Pinpoint the cell where the given text exists, returning its [X, Y] midpoint coordinate. 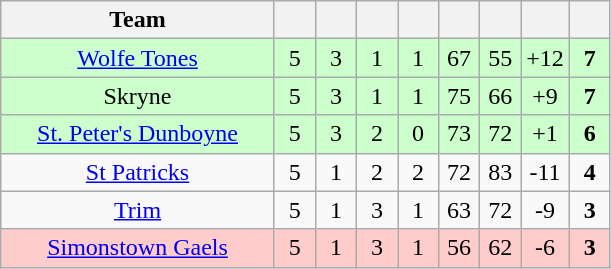
St. Peter's Dunboyne [138, 134]
66 [500, 96]
-11 [546, 172]
67 [460, 58]
Team [138, 20]
62 [500, 248]
Trim [138, 210]
6 [590, 134]
+1 [546, 134]
+9 [546, 96]
4 [590, 172]
73 [460, 134]
Skryne [138, 96]
75 [460, 96]
63 [460, 210]
56 [460, 248]
Simonstown Gaels [138, 248]
-6 [546, 248]
55 [500, 58]
Wolfe Tones [138, 58]
+12 [546, 58]
-9 [546, 210]
83 [500, 172]
St Patricks [138, 172]
0 [418, 134]
